Determine the [x, y] coordinate at the center of the cell enclosing the given text.  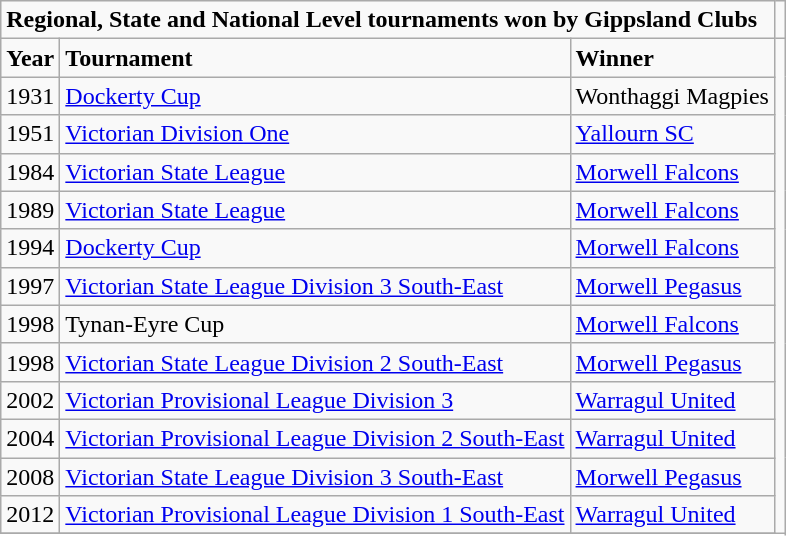
1994 [30, 248]
Victorian Provisional League Division 1 South-East [315, 515]
2008 [30, 477]
1984 [30, 172]
2012 [30, 515]
Victorian Provisional League Division 3 [315, 400]
1989 [30, 210]
Regional, State and National Level tournaments won by Gippsland Clubs [388, 20]
Victorian Division One [315, 134]
Winner [672, 58]
Wonthaggi Magpies [672, 96]
1931 [30, 96]
2004 [30, 438]
1951 [30, 134]
2002 [30, 400]
Victorian Provisional League Division 2 South-East [315, 438]
Tynan-Eyre Cup [315, 324]
Yallourn SC [672, 134]
1997 [30, 286]
Tournament [315, 58]
Year [30, 58]
Victorian State League Division 2 South-East [315, 362]
